Search for the cell housing the specified text and yield its (X, Y) center coordinate. 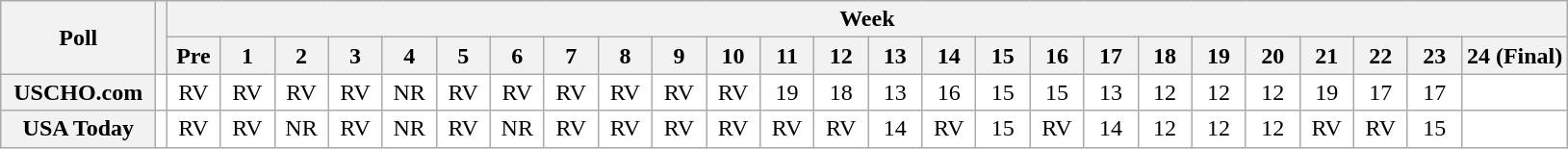
7 (571, 56)
USCHO.com (79, 92)
10 (733, 56)
23 (1434, 56)
22 (1380, 56)
2 (301, 56)
1 (247, 56)
9 (679, 56)
6 (517, 56)
Poll (79, 37)
3 (355, 56)
24 (Final) (1514, 56)
21 (1326, 56)
8 (625, 56)
5 (463, 56)
11 (787, 56)
Week (867, 19)
USA Today (79, 129)
20 (1272, 56)
4 (409, 56)
Pre (193, 56)
